Determine the [X, Y] coordinate at the center of the cell enclosing the given text.  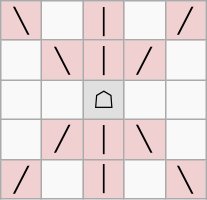
☖ [104, 100]
